For the text-containing cell, return its midpoint in [X, Y] coordinate format. 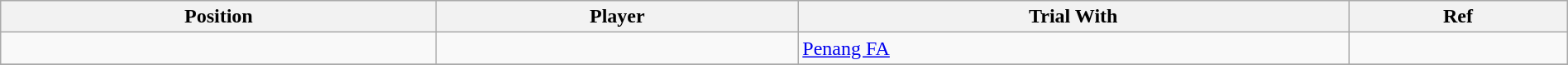
Trial With [1073, 17]
Ref [1459, 17]
Player [617, 17]
Position [218, 17]
Penang FA [1073, 48]
